Identify which cell holds the provided text, then report its (x, y) central coordinate. 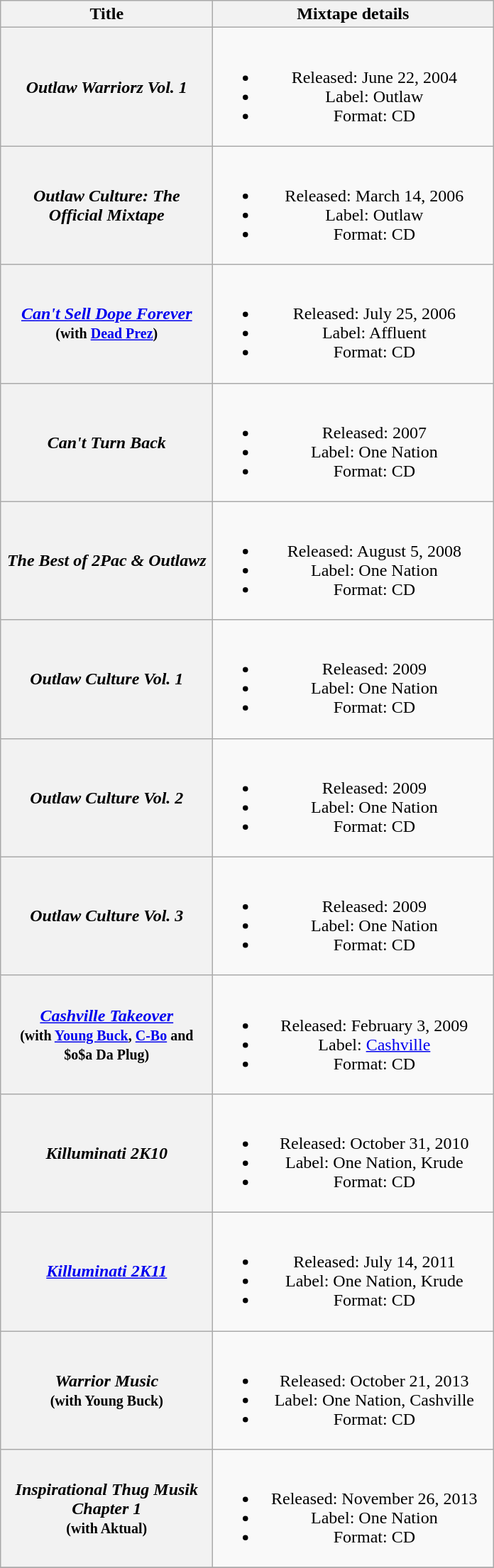
Released: June 22, 2004Label: OutlawFormat: CD (353, 87)
Killuminati 2K11 (106, 1271)
Outlaw Culture Vol. 2 (106, 797)
Outlaw Warriorz Vol. 1 (106, 87)
Outlaw Culture: The Official Mixtape (106, 206)
Released: July 25, 2006Label: AffluentFormat: CD (353, 323)
Released: 2007Label: One NationFormat: CD (353, 443)
Released: October 31, 2010Label: One Nation, KrudeFormat: CD (353, 1153)
Released: July 14, 2011Label: One Nation, KrudeFormat: CD (353, 1271)
The Best of 2Pac & Outlawz (106, 560)
Released: October 21, 2013Label: One Nation, CashvilleFormat: CD (353, 1390)
Cashville Takeover (with Young Buck, C-Bo and $o$a Da Plug) (106, 1034)
Released: February 3, 2009Label: CashvilleFormat: CD (353, 1034)
Title (106, 14)
Outlaw Culture Vol. 1 (106, 679)
Warrior Music (with Young Buck) (106, 1390)
Released: March 14, 2006Label: OutlawFormat: CD (353, 206)
Mixtape details (353, 14)
Released: August 5, 2008Label: One NationFormat: CD (353, 560)
Can't Turn Back (106, 443)
Inspirational Thug Musik Chapter 1 (with Aktual) (106, 1509)
Outlaw Culture Vol. 3 (106, 916)
Released: November 26, 2013Label: One NationFormat: CD (353, 1509)
Killuminati 2K10 (106, 1153)
Can't Sell Dope Forever (with Dead Prez) (106, 323)
